Return the (X, Y) coordinate for the center point of the cell that contains the specified text.  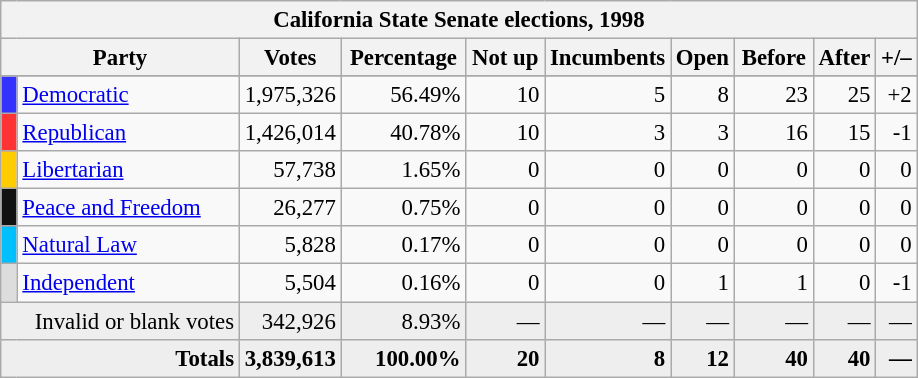
Natural Law (128, 245)
California State Senate elections, 1998 (459, 20)
20 (506, 358)
Not up (506, 58)
12 (703, 358)
Independent (128, 283)
0.16% (404, 283)
+/– (896, 58)
100.00% (404, 358)
57,738 (290, 170)
5,828 (290, 245)
0.75% (404, 208)
23 (774, 95)
Percentage (404, 58)
342,926 (290, 321)
5,504 (290, 283)
Votes (290, 58)
Open (703, 58)
40.78% (404, 133)
Totals (120, 358)
8.93% (404, 321)
1.65% (404, 170)
25 (844, 95)
5 (608, 95)
Incumbents (608, 58)
Party (120, 58)
Democratic (128, 95)
Invalid or blank votes (120, 321)
Libertarian (128, 170)
+2 (896, 95)
Peace and Freedom (128, 208)
56.49% (404, 95)
After (844, 58)
16 (774, 133)
0.17% (404, 245)
1,975,326 (290, 95)
1,426,014 (290, 133)
Republican (128, 133)
Before (774, 58)
15 (844, 133)
26,277 (290, 208)
3,839,613 (290, 358)
